Locate the cell with the specified text and output its [X, Y] center coordinate. 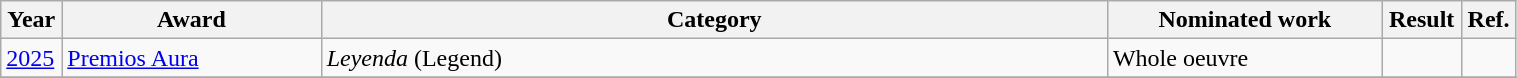
Leyenda (Legend) [714, 58]
Ref. [1488, 20]
Award [192, 20]
Result [1422, 20]
Nominated work [1244, 20]
Year [32, 20]
Premios Aura [192, 58]
Whole oeuvre [1244, 58]
Category [714, 20]
2025 [32, 58]
